Determine the [x, y] coordinate at the center of the cell enclosing the given text.  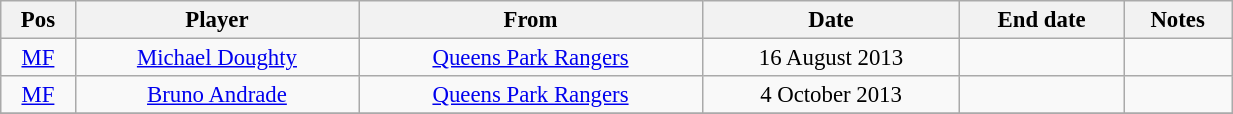
16 August 2013 [830, 58]
Pos [38, 20]
Date [830, 20]
From [531, 20]
4 October 2013 [830, 95]
Michael Doughty [217, 58]
End date [1042, 20]
Notes [1178, 20]
Player [217, 20]
Bruno Andrade [217, 95]
